Locate the cell with the specified text and output its (x, y) center coordinate. 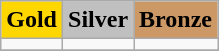
Gold (32, 20)
Silver (98, 20)
Bronze (176, 20)
